Extract the [X, Y] coordinate from the center of the cell holding the provided text.  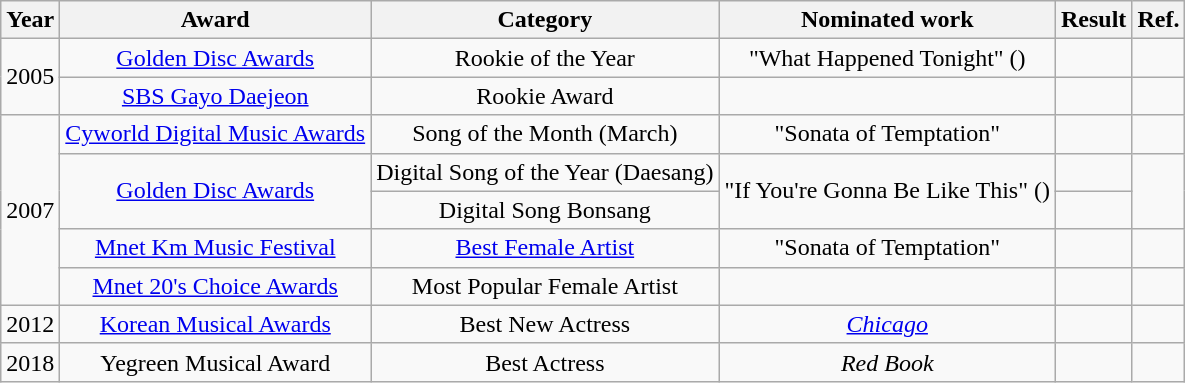
Cyworld Digital Music Awards [216, 134]
SBS Gayo Daejeon [216, 96]
Best Female Artist [545, 248]
2018 [30, 362]
Mnet Km Music Festival [216, 248]
Result [1093, 20]
Ref. [1158, 20]
Song of the Month (March) [545, 134]
Best New Actress [545, 324]
Category [545, 20]
Rookie Award [545, 96]
Yegreen Musical Award [216, 362]
Best Actress [545, 362]
2007 [30, 210]
"If You're Gonna Be Like This" () [887, 191]
Digital Song of the Year (Daesang) [545, 172]
Most Popular Female Artist [545, 286]
Mnet 20's Choice Awards [216, 286]
Red Book [887, 362]
"What Happened Tonight" () [887, 58]
Korean Musical Awards [216, 324]
Year [30, 20]
Nominated work [887, 20]
Rookie of the Year [545, 58]
2005 [30, 77]
Chicago [887, 324]
Award [216, 20]
2012 [30, 324]
Digital Song Bonsang [545, 210]
